From the cell containing the given text, extract its center point as [x, y] coordinate. 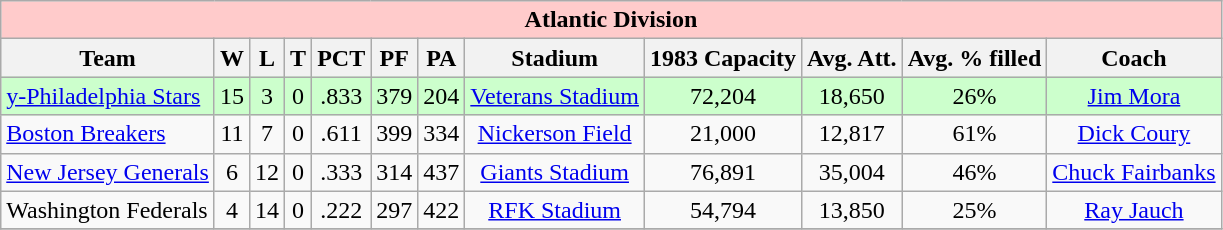
7 [266, 134]
437 [442, 172]
Team [108, 58]
Avg. Att. [852, 58]
Dick Coury [1134, 134]
54,794 [722, 210]
26% [974, 96]
Boston Breakers [108, 134]
Coach [1134, 58]
T [298, 58]
Nickerson Field [555, 134]
Veterans Stadium [555, 96]
Washington Federals [108, 210]
W [232, 58]
6 [232, 172]
297 [394, 210]
18,650 [852, 96]
13,850 [852, 210]
Avg. % filled [974, 58]
334 [442, 134]
399 [394, 134]
Jim Mora [1134, 96]
72,204 [722, 96]
14 [266, 210]
25% [974, 210]
11 [232, 134]
21,000 [722, 134]
4 [232, 210]
12 [266, 172]
RFK Stadium [555, 210]
Ray Jauch [1134, 210]
15 [232, 96]
.833 [342, 96]
Chuck Fairbanks [1134, 172]
379 [394, 96]
35,004 [852, 172]
Stadium [555, 58]
422 [442, 210]
PCT [342, 58]
.333 [342, 172]
314 [394, 172]
12,817 [852, 134]
61% [974, 134]
Giants Stadium [555, 172]
New Jersey Generals [108, 172]
.611 [342, 134]
PA [442, 58]
3 [266, 96]
Atlantic Division [611, 20]
L [266, 58]
204 [442, 96]
76,891 [722, 172]
y-Philadelphia Stars [108, 96]
PF [394, 58]
46% [974, 172]
1983 Capacity [722, 58]
.222 [342, 210]
